Output the [X, Y] coordinate of the center of the cell containing the given text.  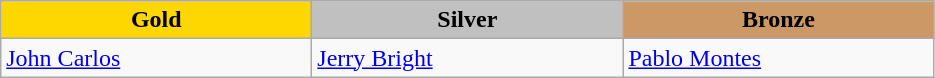
John Carlos [156, 58]
Pablo Montes [778, 58]
Gold [156, 20]
Silver [468, 20]
Jerry Bright [468, 58]
Bronze [778, 20]
